From the cell containing the given text, extract its center point as (X, Y) coordinate. 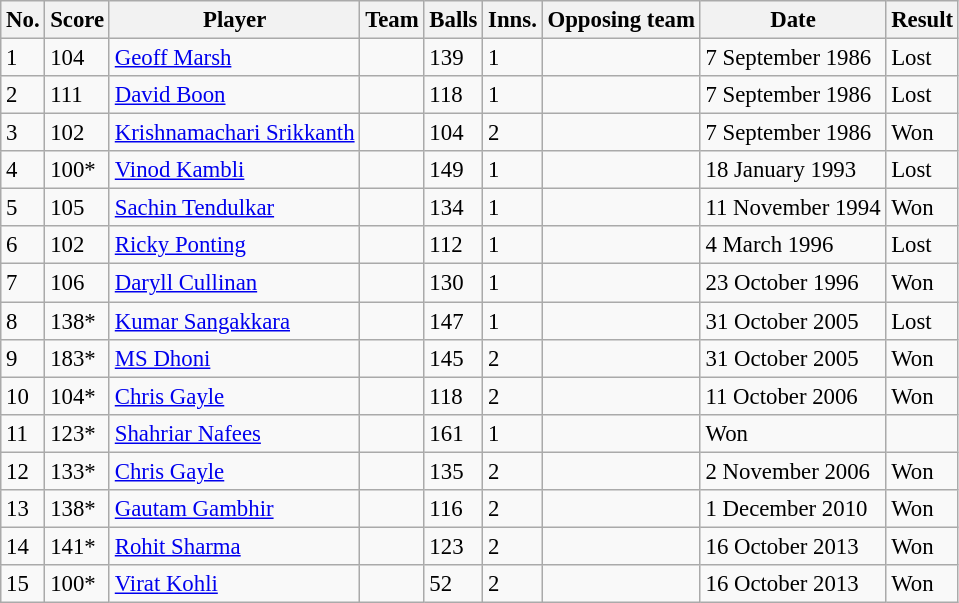
23 October 1996 (793, 283)
10 (23, 396)
135 (454, 471)
9 (23, 358)
Rohit Sharma (234, 546)
Opposing team (621, 20)
13 (23, 509)
130 (454, 283)
5 (23, 208)
Score (78, 20)
Team (392, 20)
11 (23, 433)
15 (23, 584)
Krishnamachari Srikkanth (234, 133)
14 (23, 546)
134 (454, 208)
6 (23, 245)
12 (23, 471)
123* (78, 433)
4 (23, 170)
2 November 2006 (793, 471)
111 (78, 95)
183* (78, 358)
Sachin Tendulkar (234, 208)
Daryll Cullinan (234, 283)
1 December 2010 (793, 509)
No. (23, 20)
147 (454, 321)
Kumar Sangakkara (234, 321)
Balls (454, 20)
11 November 1994 (793, 208)
106 (78, 283)
Result (922, 20)
7 (23, 283)
David Boon (234, 95)
Ricky Ponting (234, 245)
Inns. (512, 20)
105 (78, 208)
MS Dhoni (234, 358)
112 (454, 245)
Player (234, 20)
Vinod Kambli (234, 170)
145 (454, 358)
Shahriar Nafees (234, 433)
116 (454, 509)
52 (454, 584)
133* (78, 471)
11 October 2006 (793, 396)
Date (793, 20)
Virat Kohli (234, 584)
104* (78, 396)
4 March 1996 (793, 245)
3 (23, 133)
Geoff Marsh (234, 58)
149 (454, 170)
123 (454, 546)
161 (454, 433)
139 (454, 58)
141* (78, 546)
18 January 1993 (793, 170)
Gautam Gambhir (234, 509)
8 (23, 321)
